Extract the [x, y] coordinate from the center of the cell holding the provided text.  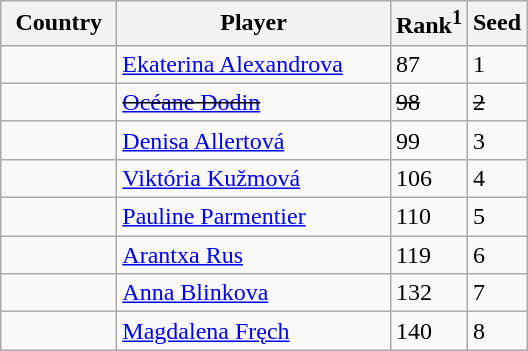
140 [428, 331]
Player [254, 24]
Océane Dodin [254, 102]
Rank1 [428, 24]
Magdalena Fręch [254, 331]
2 [496, 102]
4 [496, 178]
99 [428, 140]
7 [496, 293]
132 [428, 293]
Country [59, 24]
6 [496, 255]
98 [428, 102]
Arantxa Rus [254, 255]
Ekaterina Alexandrova [254, 64]
87 [428, 64]
8 [496, 331]
1 [496, 64]
Viktória Kužmová [254, 178]
Pauline Parmentier [254, 217]
Seed [496, 24]
Denisa Allertová [254, 140]
5 [496, 217]
Anna Blinkova [254, 293]
119 [428, 255]
106 [428, 178]
3 [496, 140]
110 [428, 217]
